From the cell containing the given text, extract its center point as [x, y] coordinate. 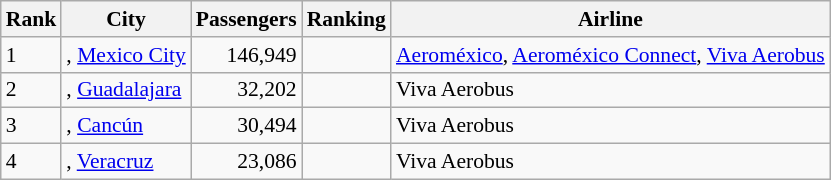
Rank [32, 19]
, Guadalajara [126, 90]
Ranking [346, 19]
, Veracruz [126, 162]
3 [32, 126]
Aeroméxico, Aeroméxico Connect, Viva Aerobus [610, 55]
30,494 [246, 126]
City [126, 19]
Airline [610, 19]
, Cancún [126, 126]
, Mexico City [126, 55]
1 [32, 55]
4 [32, 162]
Passengers [246, 19]
146,949 [246, 55]
23,086 [246, 162]
32,202 [246, 90]
2 [32, 90]
